Return [X, Y] of the center of cell containing provided text 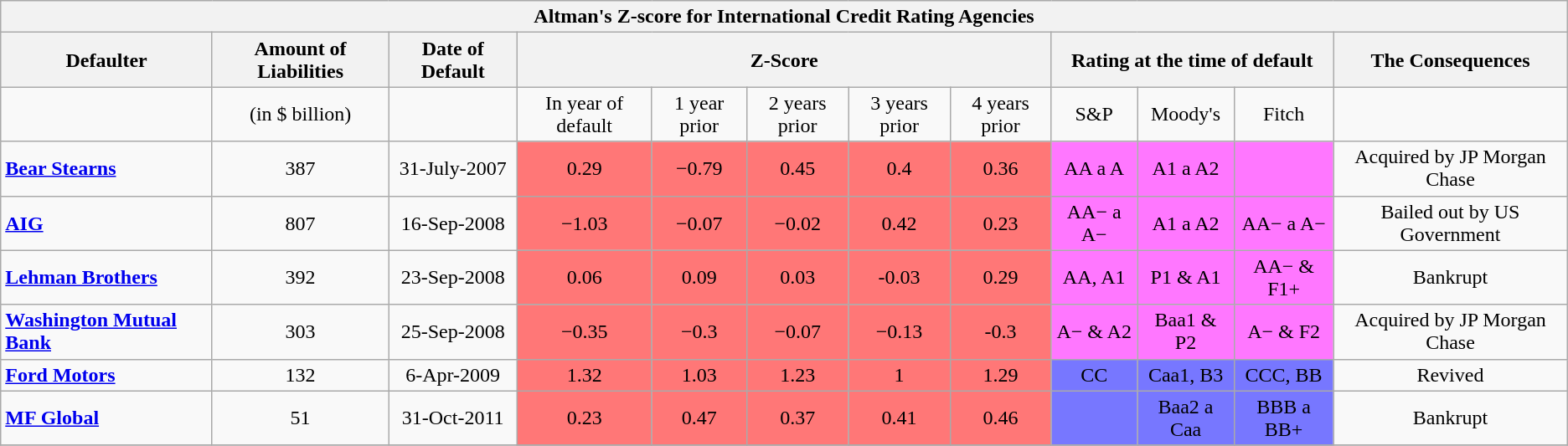
0.41 [900, 418]
Amount of Liabilities [300, 60]
Bailed out by US Government [1451, 223]
S&P [1094, 114]
Ford Motors [107, 375]
Washington Mutual Bank [107, 331]
3 years prior [900, 114]
0.47 [699, 418]
Bear Stearns [107, 169]
Baa1 & P2 [1186, 331]
1.29 [1000, 375]
16-Sep-2008 [453, 223]
Altman's Z-score for International Credit Rating Agencies [784, 17]
BBB a BB+ [1284, 418]
AA, A1 [1094, 278]
0.45 [797, 169]
1.03 [699, 375]
Fitch [1284, 114]
0.46 [1000, 418]
1.32 [584, 375]
0.37 [797, 418]
Lehman Brothers [107, 278]
Date of Default [453, 60]
Rating at the time of default [1193, 60]
Caa1, B3 [1186, 375]
25-Sep-2008 [453, 331]
807 [300, 223]
31-July-2007 [453, 169]
0.42 [900, 223]
CCC, BB [1284, 375]
23-Sep-2008 [453, 278]
303 [300, 331]
−0.3 [699, 331]
In year of default [584, 114]
A− & F2 [1284, 331]
0.4 [900, 169]
0.09 [699, 278]
The Consequences [1451, 60]
AA− & F1+ [1284, 278]
AA a A [1094, 169]
2 years prior [797, 114]
AIG [107, 223]
0.36 [1000, 169]
−1.03 [584, 223]
132 [300, 375]
Revived [1451, 375]
−0.13 [900, 331]
1 [900, 375]
-0.03 [900, 278]
(in $ billion) [300, 114]
0.06 [584, 278]
Moody's [1186, 114]
-0.3 [1000, 331]
MF Global [107, 418]
0.03 [797, 278]
1 year prior [699, 114]
−0.35 [584, 331]
−0.79 [699, 169]
Z-Score [784, 60]
P1 & A1 [1186, 278]
6-Apr-2009 [453, 375]
Baa2 a Caa [1186, 418]
387 [300, 169]
Defaulter [107, 60]
4 years prior [1000, 114]
CC [1094, 375]
392 [300, 278]
−0.02 [797, 223]
A− & A2 [1094, 331]
1.23 [797, 375]
51 [300, 418]
31-Oct-2011 [453, 418]
